Detect which cell encompasses the target text, then output its [x, y] center coordinate. 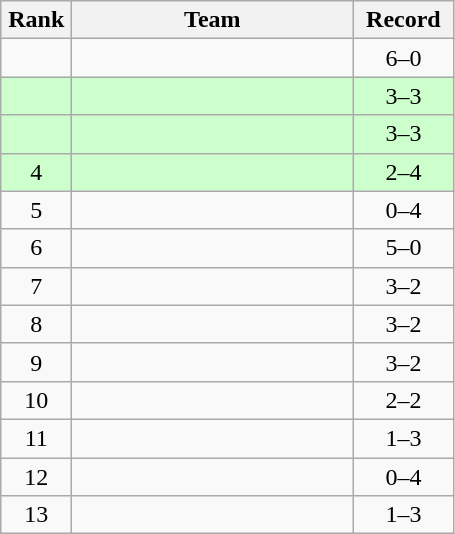
6 [36, 248]
Record [404, 20]
4 [36, 172]
13 [36, 515]
9 [36, 362]
12 [36, 477]
6–0 [404, 58]
5 [36, 210]
11 [36, 438]
Team [212, 20]
10 [36, 400]
Rank [36, 20]
2–4 [404, 172]
2–2 [404, 400]
7 [36, 286]
8 [36, 324]
5–0 [404, 248]
